Search for the cell housing the specified text and yield its (X, Y) center coordinate. 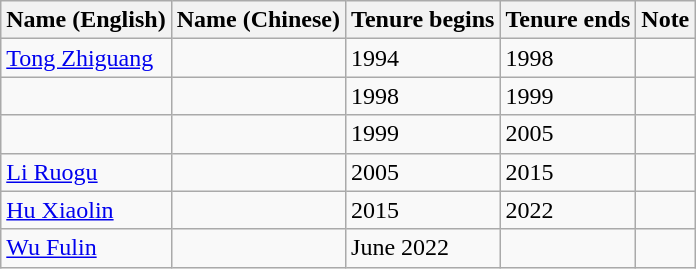
2022 (568, 210)
Tenure ends (568, 20)
Hu Xiaolin (86, 210)
Li Ruogu (86, 172)
Tong Zhiguang (86, 58)
Note (666, 20)
Tenure begins (423, 20)
Name (English) (86, 20)
Wu Fulin (86, 248)
Name (Chinese) (258, 20)
June 2022 (423, 248)
1994 (423, 58)
